Return the [x, y] coordinate for the center point of the cell that contains the specified text.  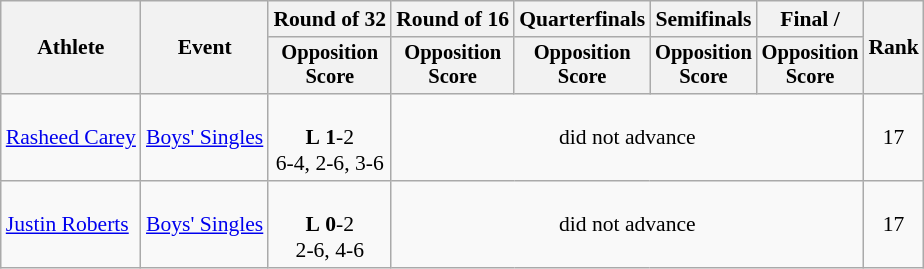
Round of 16 [452, 19]
Event [204, 48]
Final / [810, 19]
L 0-2 2-6, 4-6 [330, 224]
Rank [894, 48]
Round of 32 [330, 19]
Quarterfinals [582, 19]
Rasheed Carey [71, 138]
Justin Roberts [71, 224]
L 1-2 6-4, 2-6, 3-6 [330, 138]
Athlete [71, 48]
Semifinals [704, 19]
